Scan for the cell matching the given text and deliver its (x, y) coordinate at center. 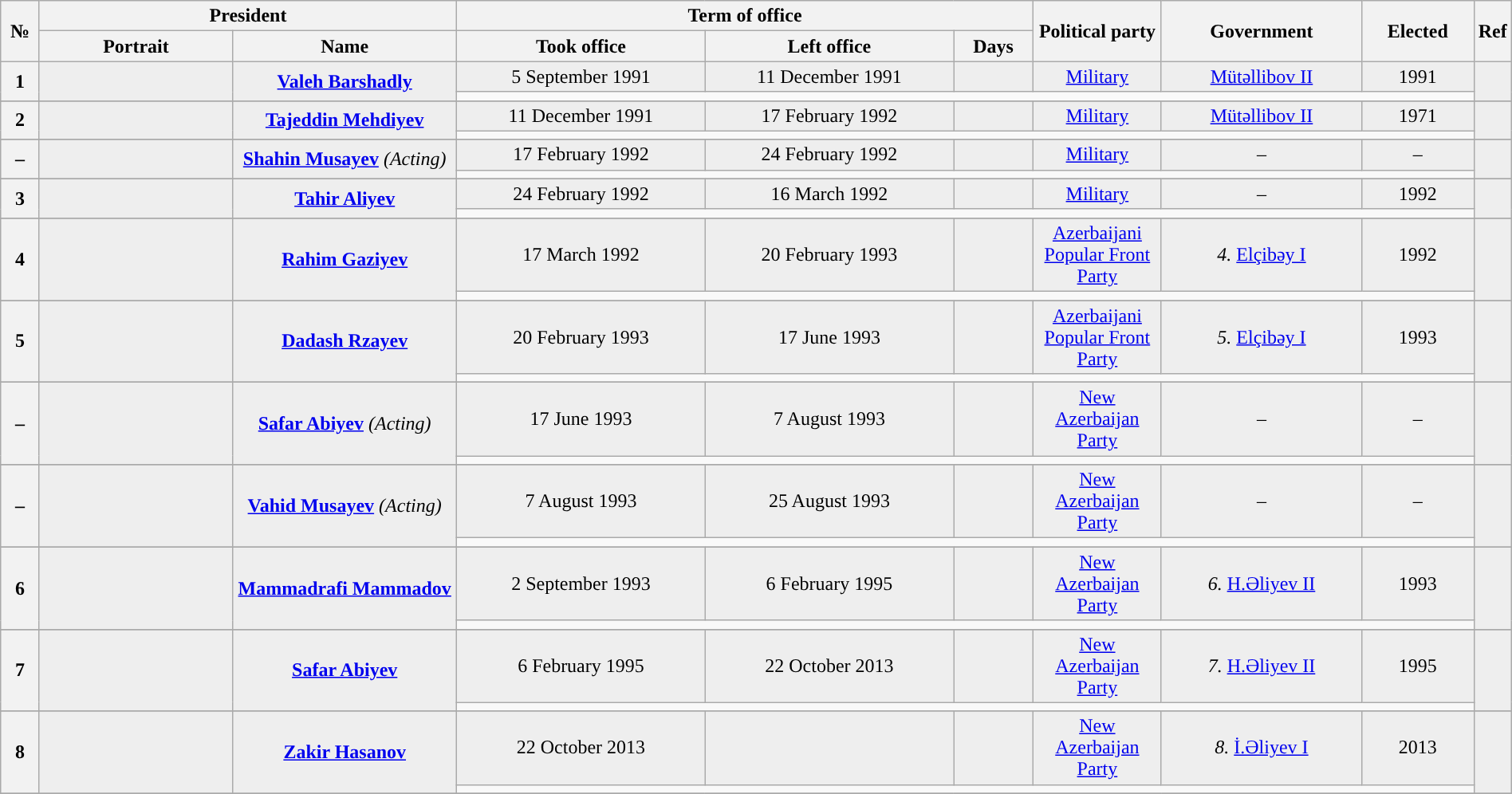
Days (994, 46)
2 (21, 120)
Political party (1097, 31)
Elected (1418, 31)
2013 (1418, 748)
Government (1262, 31)
1 (21, 81)
7. H.Əliyev II (1262, 666)
5. Elçibəy I (1262, 336)
№ (21, 31)
Term of office (745, 16)
Vahid Musayev (Acting) (345, 505)
Rahim Gaziyev (345, 258)
5 September 1991 (581, 77)
Name (345, 46)
2 September 1993 (581, 584)
1991 (1418, 77)
Safar Abiyev (345, 670)
Shahin Musayev (Acting) (345, 159)
Portrait (136, 46)
7 (21, 670)
Tahir Aliyev (345, 198)
Safar Abiyev (Acting) (345, 424)
8 (21, 753)
Ref (1493, 31)
6. H.Əliyev II (1262, 584)
1995 (1418, 666)
President (247, 16)
3 (21, 198)
Zakir Hasanov (345, 753)
4. Elçibəy I (1262, 254)
Left office (829, 46)
Mammadrafi Mammadov (345, 588)
5 (21, 341)
8. İ.Əliyev I (1262, 748)
Dadash Rzayev (345, 341)
6 (21, 588)
Took office (581, 46)
17 March 1992 (581, 254)
1971 (1418, 116)
Valeh Barshadly (345, 81)
16 March 1992 (829, 194)
25 August 1993 (829, 501)
Tajeddin Mehdiyev (345, 120)
4 (21, 258)
